Return the [x, y] coordinate for the center point of the cell that contains the specified text.  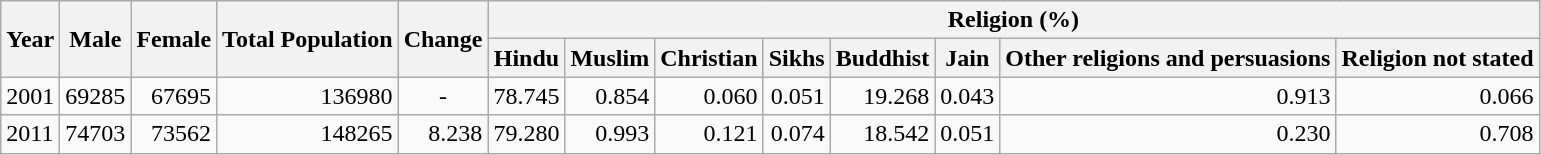
Change [443, 39]
Jain [968, 58]
18.542 [882, 134]
0.074 [796, 134]
Male [96, 39]
0.066 [1438, 96]
0.060 [709, 96]
Female [174, 39]
78.745 [526, 96]
Year [30, 39]
Sikhs [796, 58]
0.121 [709, 134]
- [443, 96]
67695 [174, 96]
2011 [30, 134]
69285 [96, 96]
148265 [308, 134]
0.993 [610, 134]
73562 [174, 134]
74703 [96, 134]
79.280 [526, 134]
Other religions and persuasions [1168, 58]
0.913 [1168, 96]
0.854 [610, 96]
Total Population [308, 39]
0.230 [1168, 134]
136980 [308, 96]
19.268 [882, 96]
0.043 [968, 96]
Hindu [526, 58]
Religion (%) [1014, 20]
2001 [30, 96]
Buddhist [882, 58]
Religion not stated [1438, 58]
8.238 [443, 134]
Christian [709, 58]
0.708 [1438, 134]
Muslim [610, 58]
